Identify which cell holds the provided text, then report its [X, Y] central coordinate. 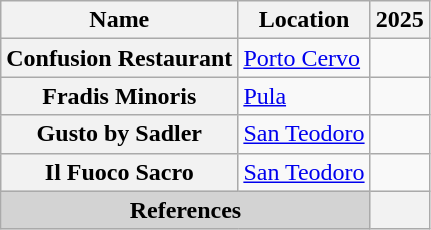
Il Fuoco Sacro [120, 172]
Porto Cervo [304, 58]
Pula [304, 96]
Name [120, 20]
References [186, 210]
Fradis Minoris [120, 96]
2025 [400, 20]
Location [304, 20]
Confusion Restaurant [120, 58]
Gusto by Sadler [120, 134]
